Return the (X, Y) coordinate for the center point of the cell that contains the specified text.  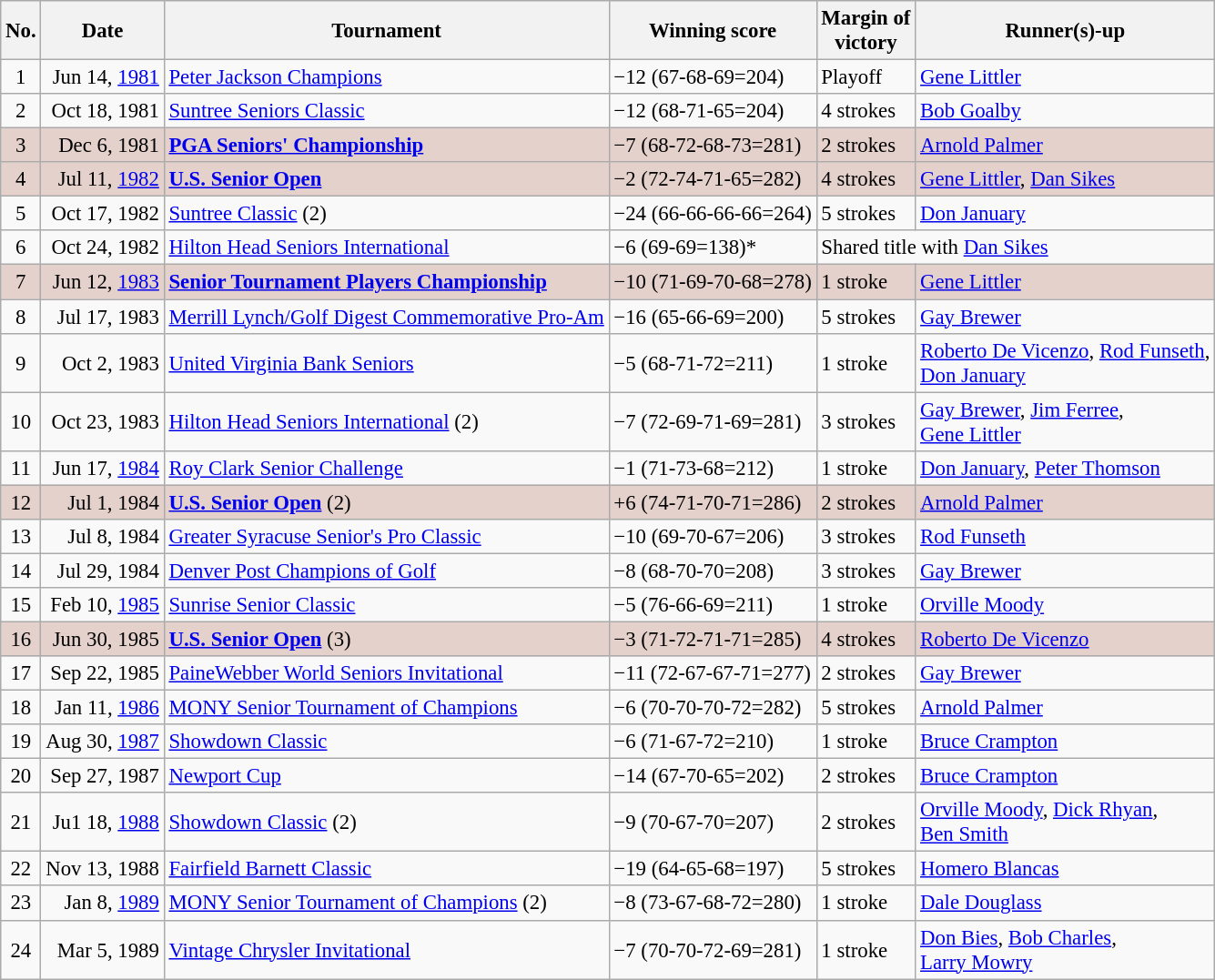
Aug 30, 1987 (102, 742)
Suntree Seniors Classic (386, 111)
MONY Senior Tournament of Champions (386, 708)
Homero Blancas (1065, 869)
Don January, Peter Thomson (1065, 468)
Shared title with Dan Sikes (1016, 248)
19 (21, 742)
−5 (76-66-69=211) (713, 605)
Winning score (713, 31)
Greater Syracuse Senior's Pro Classic (386, 537)
Orville Moody (1065, 605)
Dale Douglass (1065, 904)
22 (21, 869)
Roberto De Vicenzo (1065, 639)
−19 (64-65-68=197) (713, 869)
Oct 2, 1983 (102, 362)
No. (21, 31)
−8 (68-70-70=208) (713, 571)
Runner(s)-up (1065, 31)
Suntree Classic (2) (386, 214)
Peter Jackson Champions (386, 77)
15 (21, 605)
Playoff (866, 77)
Showdown Classic (2) (386, 823)
5 (21, 214)
PGA Seniors' Championship (386, 146)
Jul 1, 1984 (102, 502)
Mar 5, 1989 (102, 950)
17 (21, 673)
21 (21, 823)
11 (21, 468)
18 (21, 708)
−12 (68-71-65=204) (713, 111)
U.S. Senior Open (3) (386, 639)
Jan 11, 1986 (102, 708)
Dec 6, 1981 (102, 146)
−11 (72-67-67-71=277) (713, 673)
3 (21, 146)
−14 (67-70-65=202) (713, 776)
Sunrise Senior Classic (386, 605)
23 (21, 904)
U.S. Senior Open (386, 179)
−6 (70-70-70-72=282) (713, 708)
Tournament (386, 31)
−16 (65-66-69=200) (713, 317)
Showdown Classic (386, 742)
14 (21, 571)
Senior Tournament Players Championship (386, 282)
Sep 27, 1987 (102, 776)
−5 (68-71-72=211) (713, 362)
Gene Littler, Dan Sikes (1065, 179)
Don January (1065, 214)
20 (21, 776)
U.S. Senior Open (2) (386, 502)
Jul 29, 1984 (102, 571)
Gay Brewer, Jim Ferree, Gene Littler (1065, 422)
Orville Moody, Dick Rhyan, Ben Smith (1065, 823)
Hilton Head Seniors International (2) (386, 422)
Jan 8, 1989 (102, 904)
Roberto De Vicenzo, Rod Funseth, Don January (1065, 362)
−12 (67-68-69=204) (713, 77)
6 (21, 248)
−6 (69-69=138)* (713, 248)
8 (21, 317)
4 (21, 179)
Don Bies, Bob Charles, Larry Mowry (1065, 950)
Jul 8, 1984 (102, 537)
12 (21, 502)
9 (21, 362)
Ju1 18, 1988 (102, 823)
−1 (71-73-68=212) (713, 468)
Vintage Chrysler Invitational (386, 950)
Denver Post Champions of Golf (386, 571)
Date (102, 31)
Merrill Lynch/Golf Digest Commemorative Pro-Am (386, 317)
Oct 23, 1983 (102, 422)
−3 (71-72-71-71=285) (713, 639)
1 (21, 77)
Jul 17, 1983 (102, 317)
Oct 24, 1982 (102, 248)
Jul 11, 1982 (102, 179)
13 (21, 537)
Fairfield Barnett Classic (386, 869)
Feb 10, 1985 (102, 605)
7 (21, 282)
2 (21, 111)
16 (21, 639)
Sep 22, 1985 (102, 673)
−7 (72-69-71-69=281) (713, 422)
Margin ofvictory (866, 31)
−7 (68-72-68-73=281) (713, 146)
Nov 13, 1988 (102, 869)
24 (21, 950)
Rod Funseth (1065, 537)
MONY Senior Tournament of Champions (2) (386, 904)
−24 (66-66-66-66=264) (713, 214)
Jun 14, 1981 (102, 77)
Bob Goalby (1065, 111)
Oct 18, 1981 (102, 111)
−8 (73-67-68-72=280) (713, 904)
10 (21, 422)
−6 (71-67-72=210) (713, 742)
+6 (74-71-70-71=286) (713, 502)
−2 (72-74-71-65=282) (713, 179)
−10 (69-70-67=206) (713, 537)
−10 (71-69-70-68=278) (713, 282)
Jun 30, 1985 (102, 639)
Roy Clark Senior Challenge (386, 468)
PaineWebber World Seniors Invitational (386, 673)
−9 (70-67-70=207) (713, 823)
United Virginia Bank Seniors (386, 362)
Newport Cup (386, 776)
Oct 17, 1982 (102, 214)
Jun 17, 1984 (102, 468)
−7 (70-70-72-69=281) (713, 950)
Jun 12, 1983 (102, 282)
Hilton Head Seniors International (386, 248)
